Pinpoint the cell where the given text exists, returning its (X, Y) midpoint coordinate. 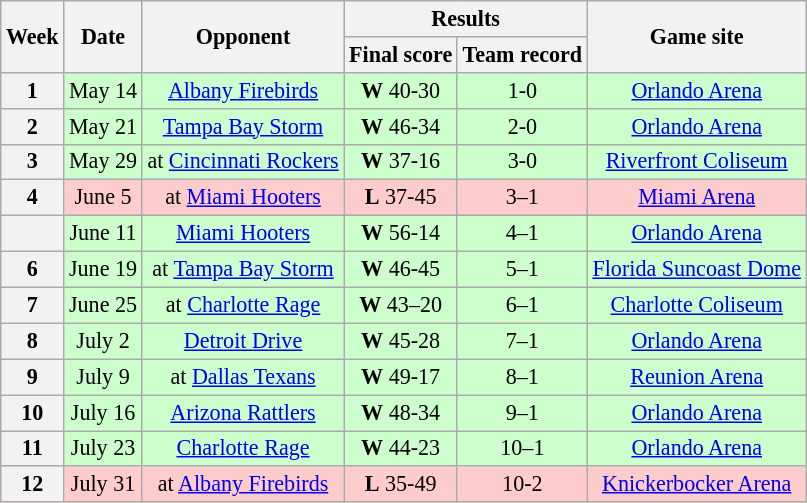
3–1 (522, 198)
Charlotte Rage (243, 448)
June 19 (103, 269)
Miami Hooters (243, 233)
11 (32, 448)
Final score (401, 54)
8 (32, 341)
2-0 (522, 126)
10–1 (522, 448)
W 45-28 (401, 341)
July 23 (103, 448)
at Albany Firebirds (243, 484)
W 37-16 (401, 162)
Albany Firebirds (243, 90)
5–1 (522, 269)
Game site (696, 36)
8–1 (522, 377)
W 56-14 (401, 233)
9–1 (522, 412)
May 14 (103, 90)
Charlotte Coliseum (696, 305)
W 44-23 (401, 448)
July 2 (103, 341)
Date (103, 36)
June 11 (103, 233)
1-0 (522, 90)
July 9 (103, 377)
Reunion Arena (696, 377)
W 49-17 (401, 377)
at Dallas Texans (243, 377)
1 (32, 90)
3-0 (522, 162)
W 46-34 (401, 126)
7 (32, 305)
W 46-45 (401, 269)
Knickerbocker Arena (696, 484)
May 29 (103, 162)
Week (32, 36)
W 43–20 (401, 305)
W 40-30 (401, 90)
3 (32, 162)
at Miami Hooters (243, 198)
at Cincinnati Rockers (243, 162)
4 (32, 198)
Florida Suncoast Dome (696, 269)
Team record (522, 54)
Detroit Drive (243, 341)
12 (32, 484)
Riverfront Coliseum (696, 162)
10 (32, 412)
Opponent (243, 36)
Results (466, 18)
May 21 (103, 126)
Miami Arena (696, 198)
July 31 (103, 484)
Arizona Rattlers (243, 412)
4–1 (522, 233)
Tampa Bay Storm (243, 126)
6 (32, 269)
W 48-34 (401, 412)
at Charlotte Rage (243, 305)
June 5 (103, 198)
June 25 (103, 305)
7–1 (522, 341)
6–1 (522, 305)
at Tampa Bay Storm (243, 269)
L 35-49 (401, 484)
July 16 (103, 412)
9 (32, 377)
2 (32, 126)
10-2 (522, 484)
L 37-45 (401, 198)
